For the text-containing cell, return its midpoint in (X, Y) coordinate format. 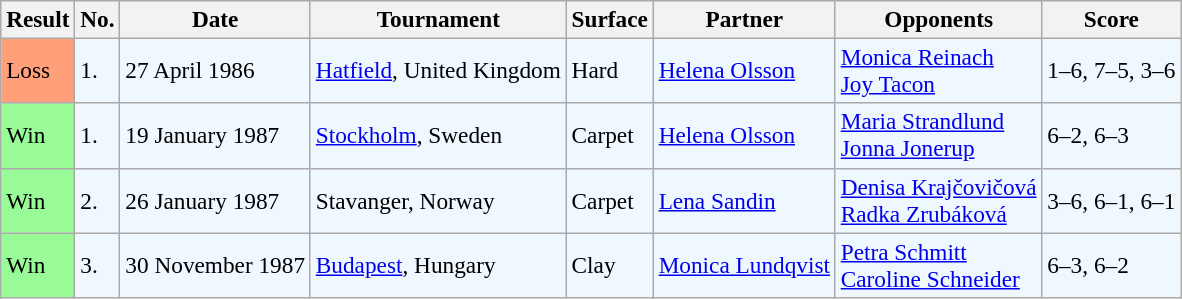
Petra Schmitt Caroline Schneider (938, 264)
Loss (38, 70)
3. (98, 264)
Partner (744, 19)
19 January 1987 (215, 136)
No. (98, 19)
3–6, 6–1, 6–1 (1112, 200)
27 April 1986 (215, 70)
6–3, 6–2 (1112, 264)
Denisa Krajčovičová Radka Zrubáková (938, 200)
Stockholm, Sweden (438, 136)
1–6, 7–5, 3–6 (1112, 70)
Hard (610, 70)
Score (1112, 19)
Monica Lundqvist (744, 264)
Surface (610, 19)
Stavanger, Norway (438, 200)
Opponents (938, 19)
Result (38, 19)
Lena Sandin (744, 200)
Tournament (438, 19)
Maria Strandlund Jonna Jonerup (938, 136)
Monica Reinach Joy Tacon (938, 70)
Hatfield, United Kingdom (438, 70)
Budapest, Hungary (438, 264)
Date (215, 19)
Clay (610, 264)
26 January 1987 (215, 200)
2. (98, 200)
6–2, 6–3 (1112, 136)
30 November 1987 (215, 264)
